Detect which cell encompasses the target text, then output its (x, y) center coordinate. 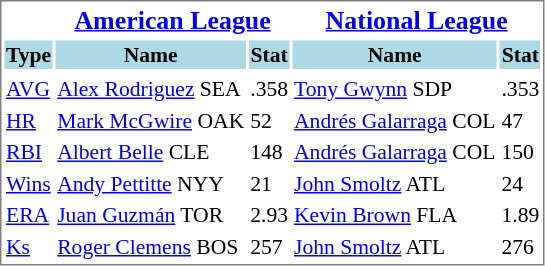
Mark McGwire OAK (151, 120)
2.93 (270, 215)
ERA (28, 215)
Juan Guzmán TOR (151, 215)
Wins (28, 184)
52 (270, 120)
24 (520, 184)
HR (28, 120)
1.89 (520, 215)
Alex Rodriguez SEA (151, 89)
Kevin Brown FLA (395, 215)
RBI (28, 152)
AVG (28, 89)
American League (173, 20)
Ks (28, 246)
Andy Pettitte NYY (151, 184)
.353 (520, 89)
47 (520, 120)
Albert Belle CLE (151, 152)
150 (520, 152)
257 (270, 246)
.358 (270, 89)
Type (28, 54)
National League (417, 20)
Tony Gwynn SDP (395, 89)
276 (520, 246)
Roger Clemens BOS (151, 246)
21 (270, 184)
148 (270, 152)
